Identify which cell holds the provided text, then report its (X, Y) central coordinate. 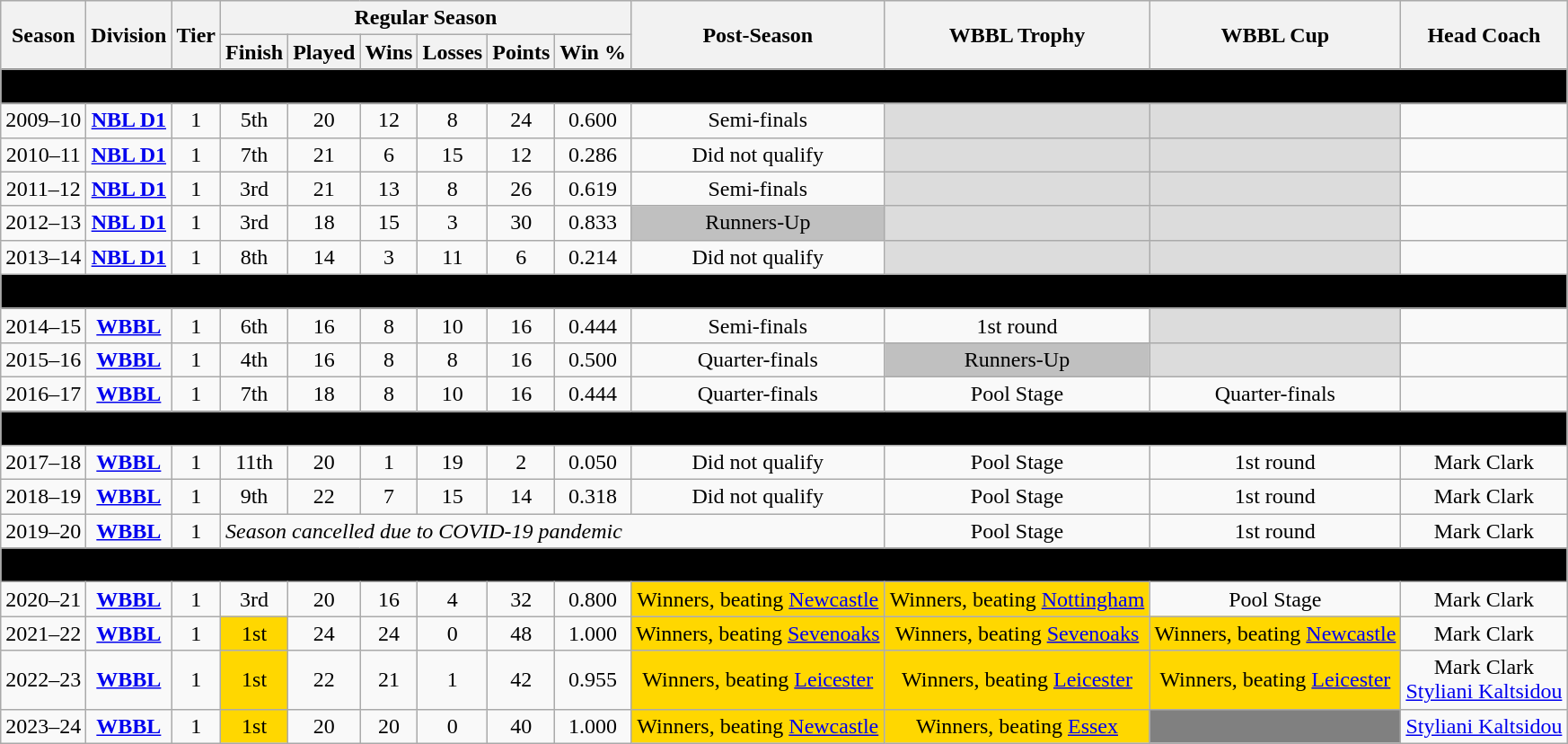
2022–23 (43, 679)
Winners, beating Essex (1017, 726)
0.619 (593, 189)
Head Coach (1484, 35)
0.318 (593, 497)
0.600 (593, 120)
11 (453, 257)
0.955 (593, 679)
Post-Season (758, 35)
Division (129, 35)
Barking Abbey Crusaders (784, 291)
11th (255, 463)
2011–12 (43, 189)
2018–19 (43, 497)
Points (521, 52)
Season (43, 35)
0.050 (593, 463)
6th (255, 325)
Win % (593, 52)
42 (521, 679)
5th (255, 120)
Tier (196, 35)
2014–15 (43, 325)
13 (389, 189)
2019–20 (43, 531)
2017–18 (43, 463)
Barking Abbey (784, 86)
0.286 (593, 155)
London Lions (784, 565)
0.800 (593, 599)
2009–10 (43, 120)
Regular Season (426, 18)
2013–14 (43, 257)
2021–22 (43, 633)
19 (453, 463)
Played (324, 52)
0.833 (593, 223)
0.500 (593, 359)
2012–13 (43, 223)
Finish (255, 52)
4th (255, 359)
2015–16 (43, 359)
Mark ClarkStyliani Kaltsidou (1484, 679)
Styliani Kaltsidou (1484, 726)
40 (521, 726)
WBBL Trophy (1017, 35)
WBBL Cup (1275, 35)
48 (521, 633)
Season cancelled due to COVID-19 pandemic (553, 531)
BA London Lions (784, 429)
4 (453, 599)
9th (255, 497)
32 (521, 599)
Losses (453, 52)
2010–11 (43, 155)
7 (389, 497)
2016–17 (43, 394)
26 (521, 189)
2023–24 (43, 726)
Winners, beating Nottingham (1017, 599)
0.214 (593, 257)
2020–21 (43, 599)
2 (521, 463)
8th (255, 257)
Wins (389, 52)
30 (521, 223)
